Output the [X, Y] coordinate of the center of the cell containing the given text.  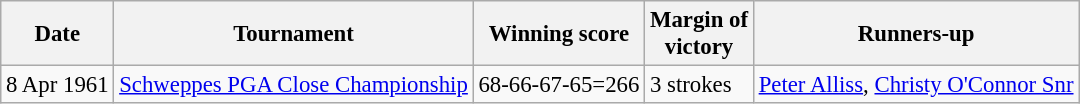
Margin ofvictory [700, 34]
Schweppes PGA Close Championship [294, 85]
Runners-up [916, 34]
8 Apr 1961 [58, 85]
3 strokes [700, 85]
Winning score [559, 34]
68-66-67-65=266 [559, 85]
Date [58, 34]
Tournament [294, 34]
Peter Alliss, Christy O'Connor Snr [916, 85]
